Capture the cell that displays the provided text and extract its (X, Y) central coordinate. 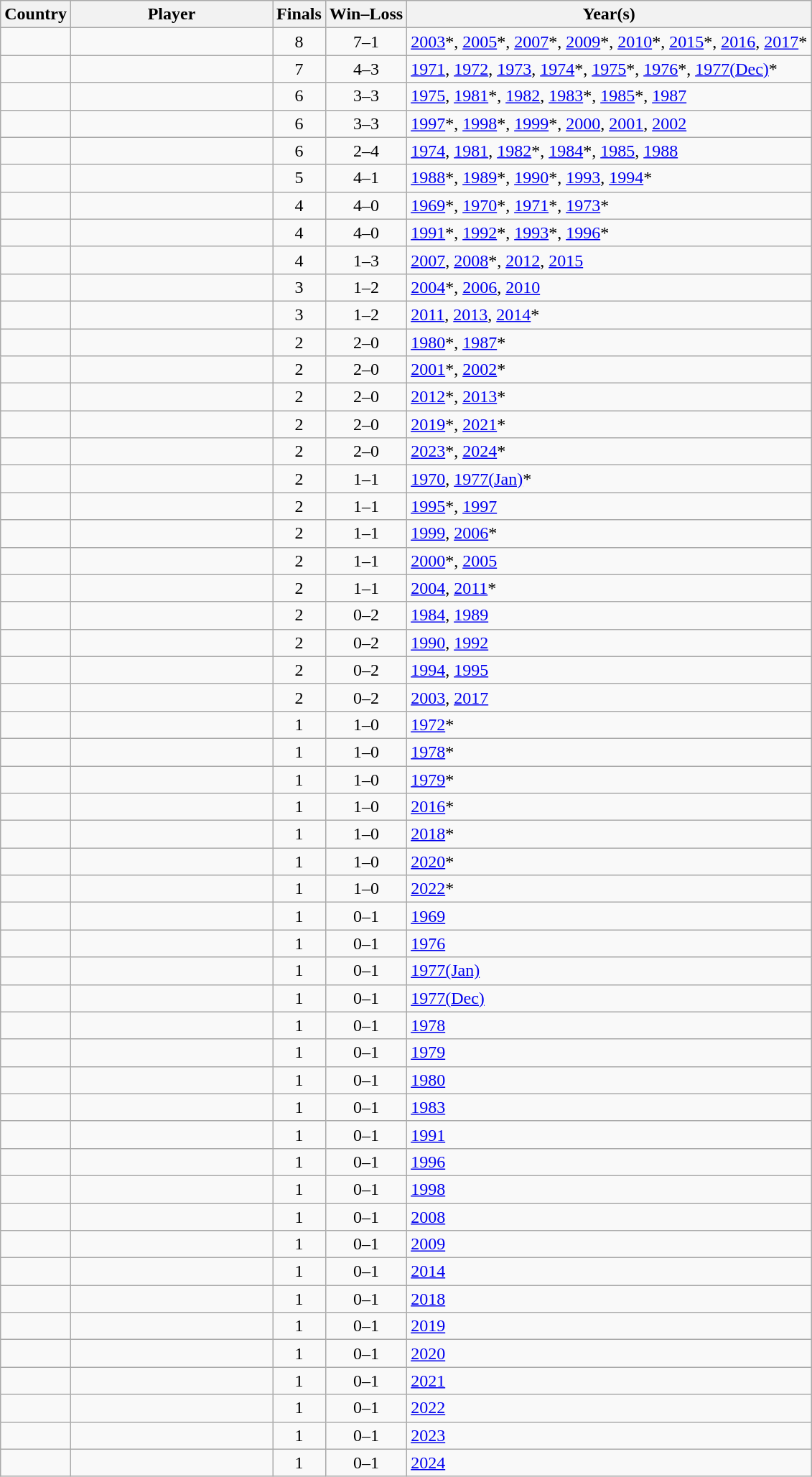
1977(Dec) (609, 998)
Finals (299, 14)
2023 (609, 1435)
2014 (609, 1272)
1976 (609, 943)
1996 (609, 1162)
7–1 (366, 42)
Player (171, 14)
2008 (609, 1217)
1969 (609, 916)
1970, 1977(Jan)* (609, 479)
1994, 1995 (609, 670)
1974, 1981, 1982*, 1984*, 1985, 1988 (609, 151)
Win–Loss (366, 14)
2004, 2011* (609, 588)
2024 (609, 1463)
1988*, 1989*, 1990*, 1993, 1994* (609, 178)
2019 (609, 1326)
2018 (609, 1299)
1978* (609, 752)
1998 (609, 1189)
2021 (609, 1381)
2007, 2008*, 2012, 2015 (609, 260)
2004*, 2006, 2010 (609, 287)
1980 (609, 1080)
1983 (609, 1107)
1971, 1972, 1973, 1974*, 1975*, 1976*, 1977(Dec)* (609, 69)
1991*, 1992*, 1993*, 1996* (609, 233)
1977(Jan) (609, 971)
1980*, 1987* (609, 343)
4–1 (366, 178)
1999, 2006* (609, 534)
Country (36, 14)
2011, 2013, 2014* (609, 314)
2023*, 2024* (609, 452)
1978 (609, 1025)
8 (299, 42)
2022* (609, 889)
7 (299, 69)
1997*, 1998*, 1999*, 2000, 2001, 2002 (609, 124)
1979* (609, 779)
2018* (609, 834)
1972* (609, 724)
5 (299, 178)
1984, 1989 (609, 615)
1991 (609, 1134)
2000*, 2005 (609, 561)
1995*, 1997 (609, 506)
2019*, 2021* (609, 424)
2003*, 2005*, 2007*, 2009*, 2010*, 2015*, 2016, 2017* (609, 42)
2012*, 2013* (609, 397)
1990, 1992 (609, 643)
2009 (609, 1244)
4–3 (366, 69)
2003, 2017 (609, 697)
2016* (609, 807)
2020* (609, 862)
1969*, 1970*, 1971*, 1973* (609, 205)
2020 (609, 1353)
1979 (609, 1053)
2001*, 2002* (609, 370)
1975, 1981*, 1982, 1983*, 1985*, 1987 (609, 96)
1–3 (366, 260)
2–4 (366, 151)
2022 (609, 1408)
Year(s) (609, 14)
